Locate the cell with the specified text and output its (x, y) center coordinate. 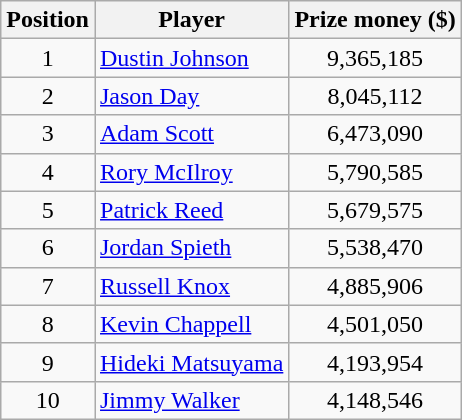
Adam Scott (191, 134)
Russell Knox (191, 286)
9,365,185 (375, 58)
2 (48, 96)
Hideki Matsuyama (191, 362)
5,679,575 (375, 210)
4,885,906 (375, 286)
Player (191, 20)
Prize money ($) (375, 20)
10 (48, 400)
6,473,090 (375, 134)
8,045,112 (375, 96)
5 (48, 210)
9 (48, 362)
Rory McIlroy (191, 172)
Position (48, 20)
5,538,470 (375, 248)
4,501,050 (375, 324)
1 (48, 58)
4,193,954 (375, 362)
6 (48, 248)
Dustin Johnson (191, 58)
Patrick Reed (191, 210)
4,148,546 (375, 400)
3 (48, 134)
8 (48, 324)
Kevin Chappell (191, 324)
4 (48, 172)
7 (48, 286)
Jason Day (191, 96)
Jimmy Walker (191, 400)
Jordan Spieth (191, 248)
5,790,585 (375, 172)
